Locate the cell with the specified text and output its (X, Y) center coordinate. 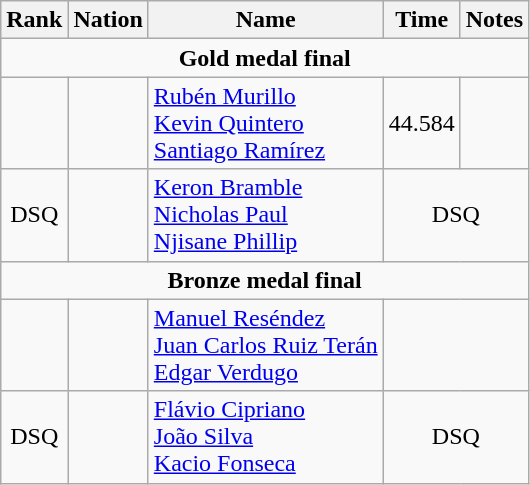
Flávio CiprianoJoão SilvaKacio Fonseca (266, 437)
Rank (34, 20)
Name (266, 20)
Nation (108, 20)
44.584 (422, 123)
Gold medal final (265, 58)
Rubén MurilloKevin QuinteroSantiago Ramírez (266, 123)
Bronze medal final (265, 280)
Notes (494, 20)
Keron BrambleNicholas PaulNjisane Phillip (266, 215)
Time (422, 20)
Manuel ReséndezJuan Carlos Ruiz TeránEdgar Verdugo (266, 345)
